Extract the [X, Y] coordinate from the center of the cell holding the provided text.  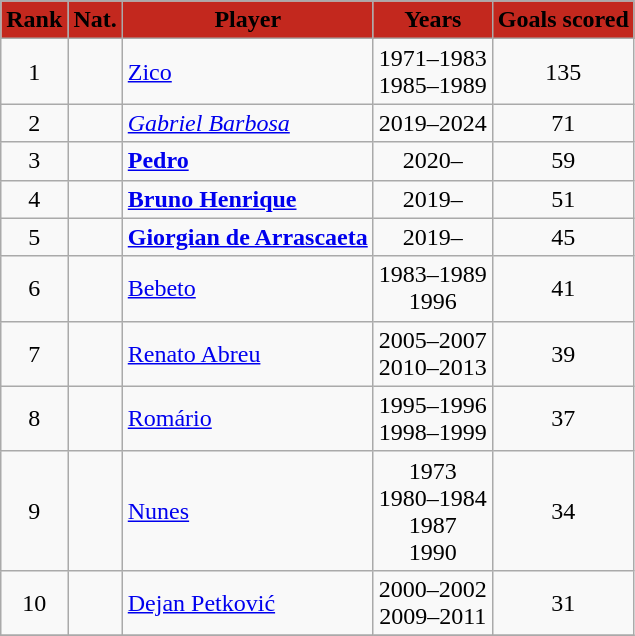
3 [34, 161]
1971–19831985–1989 [432, 72]
4 [34, 199]
7 [34, 354]
Romário [248, 418]
Giorgian de Arrascaeta [248, 237]
59 [563, 161]
Player [248, 20]
1 [34, 72]
6 [34, 288]
2020– [432, 161]
5 [34, 237]
31 [563, 602]
Renato Abreu [248, 354]
34 [563, 510]
1983–19891996 [432, 288]
71 [563, 123]
39 [563, 354]
2019–2024 [432, 123]
Goals scored [563, 20]
Nat. [95, 20]
2 [34, 123]
Bebeto [248, 288]
10 [34, 602]
8 [34, 418]
2000–20022009–2011 [432, 602]
51 [563, 199]
2005–20072010–2013 [432, 354]
Dejan Petković [248, 602]
Zico [248, 72]
Gabriel Barbosa [248, 123]
19731980–198419871990 [432, 510]
Years [432, 20]
Nunes [248, 510]
Bruno Henrique [248, 199]
1995–19961998–1999 [432, 418]
37 [563, 418]
41 [563, 288]
135 [563, 72]
Pedro [248, 161]
Rank [34, 20]
45 [563, 237]
9 [34, 510]
